Determine the [x, y] coordinate at the center of the cell enclosing the given text.  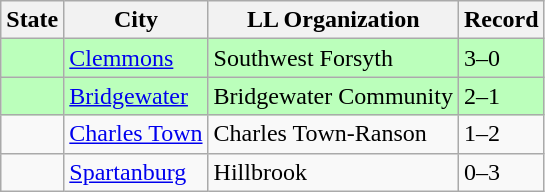
State [32, 20]
1–2 [501, 134]
2–1 [501, 96]
0–3 [501, 172]
Spartanburg [136, 172]
Southwest Forsyth [333, 58]
Clemmons [136, 58]
Hillbrook [333, 172]
Charles Town [136, 134]
City [136, 20]
LL Organization [333, 20]
3–0 [501, 58]
Bridgewater [136, 96]
Charles Town-Ranson [333, 134]
Record [501, 20]
Bridgewater Community [333, 96]
